Return the (X, Y) coordinate for the center point of the cell that contains the specified text.  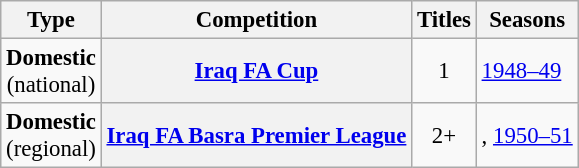
Type (51, 20)
Seasons (527, 20)
Iraq FA Basra Premier League (256, 136)
2+ (444, 136)
Iraq FA Cup (256, 72)
Competition (256, 20)
Domestic(national) (51, 72)
1 (444, 72)
Titles (444, 20)
Domestic(regional) (51, 136)
, 1950–51 (527, 136)
1948–49 (527, 72)
